Locate the cell with the specified text and output its (X, Y) center coordinate. 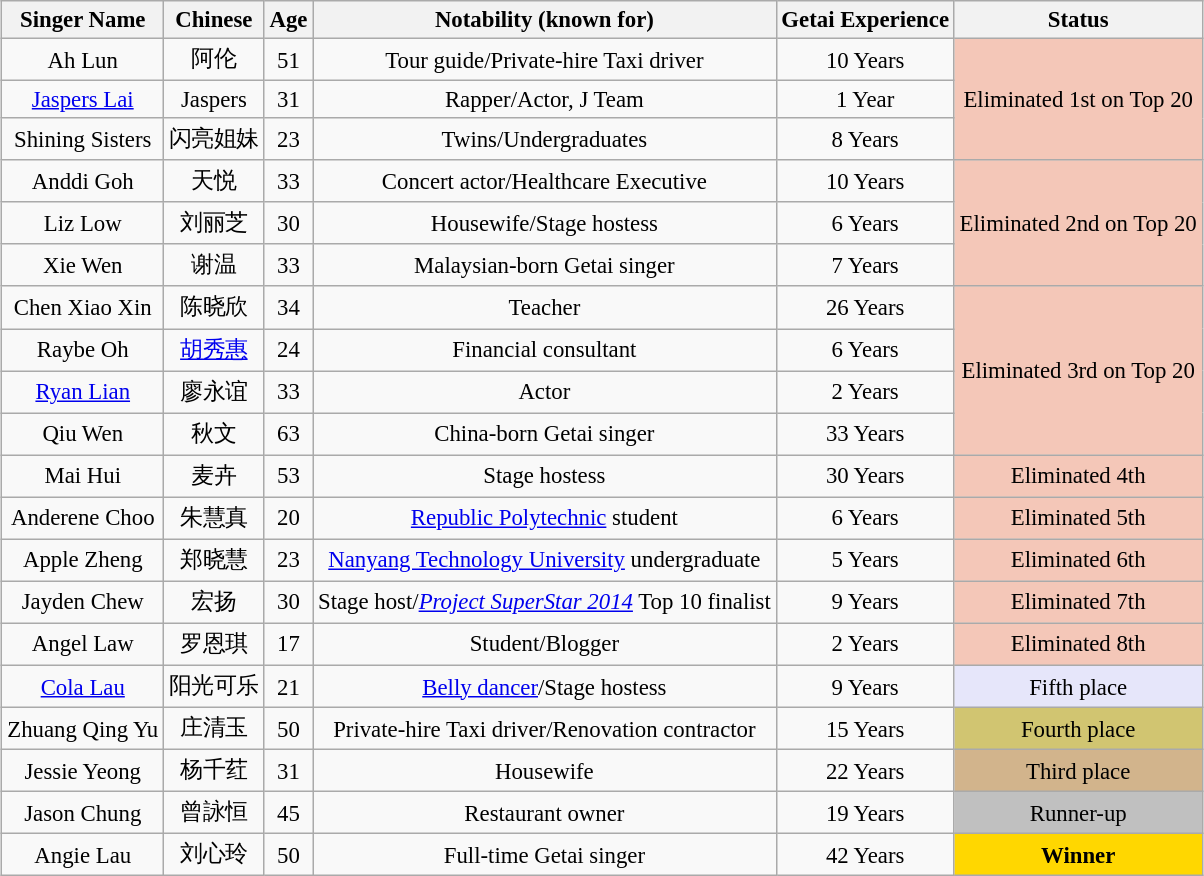
30 Years (865, 476)
Twins/Undergraduates (544, 139)
Ah Lun (83, 59)
53 (288, 476)
郑晓慧 (214, 560)
Eliminated 8th (1078, 644)
20 (288, 518)
Fourth place (1078, 728)
34 (288, 307)
Age (288, 20)
7 Years (865, 265)
麦卉 (214, 476)
曾詠恒 (214, 813)
Private-hire Taxi driver/Renovation contractor (544, 728)
Rapper/Actor, J Team (544, 99)
Actor (544, 392)
陈晓欣 (214, 307)
Belly dancer/Stage hostess (544, 686)
Eliminated 6th (1078, 560)
Jessie Yeong (83, 770)
Liz Low (83, 223)
24 (288, 349)
Apple Zheng (83, 560)
Getai Experience (865, 20)
Housewife/Stage hostess (544, 223)
秋文 (214, 434)
Eliminated 4th (1078, 476)
Status (1078, 20)
Stage host/Project SuperStar 2014 Top 10 finalist (544, 602)
22 Years (865, 770)
15 Years (865, 728)
宏扬 (214, 602)
谢温 (214, 265)
Student/Blogger (544, 644)
Shining Sisters (83, 139)
Jayden Chew (83, 602)
Mai Hui (83, 476)
朱慧真 (214, 518)
Stage hostess (544, 476)
Housewife (544, 770)
26 Years (865, 307)
Singer Name (83, 20)
罗恩琪 (214, 644)
33 Years (865, 434)
阿伦 (214, 59)
17 (288, 644)
Jaspers Lai (83, 99)
8 Years (865, 139)
51 (288, 59)
Teacher (544, 307)
胡秀惠 (214, 349)
Jason Chung (83, 813)
19 Years (865, 813)
Notability (known for) (544, 20)
Cola Lau (83, 686)
刘心玲 (214, 855)
Anderene Choo (83, 518)
闪亮姐妹 (214, 139)
Tour guide/Private-hire Taxi driver (544, 59)
Chen Xiao Xin (83, 307)
Runner-up (1078, 813)
Nanyang Technology University undergraduate (544, 560)
Eliminated 1st on Top 20 (1078, 99)
庄清玉 (214, 728)
45 (288, 813)
Angel Law (83, 644)
Eliminated 2nd on Top 20 (1078, 223)
Anddi Goh (83, 181)
China-born Getai singer (544, 434)
Jaspers (214, 99)
Angie Lau (83, 855)
Chinese (214, 20)
Xie Wen (83, 265)
Republic Polytechnic student (544, 518)
1 Year (865, 99)
Winner (1078, 855)
廖永谊 (214, 392)
Raybe Oh (83, 349)
21 (288, 686)
Eliminated 5th (1078, 518)
Eliminated 7th (1078, 602)
5 Years (865, 560)
杨千荭 (214, 770)
天悦 (214, 181)
Restaurant owner (544, 813)
63 (288, 434)
Third place (1078, 770)
Full-time Getai singer (544, 855)
Ryan Lian (83, 392)
阳光可乐 (214, 686)
Zhuang Qing Yu (83, 728)
Fifth place (1078, 686)
刘丽芝 (214, 223)
Financial consultant (544, 349)
Concert actor/Healthcare Executive (544, 181)
Eliminated 3rd on Top 20 (1078, 370)
Qiu Wen (83, 434)
42 Years (865, 855)
Malaysian-born Getai singer (544, 265)
